Pinpoint the cell where the given text exists, returning its (x, y) midpoint coordinate. 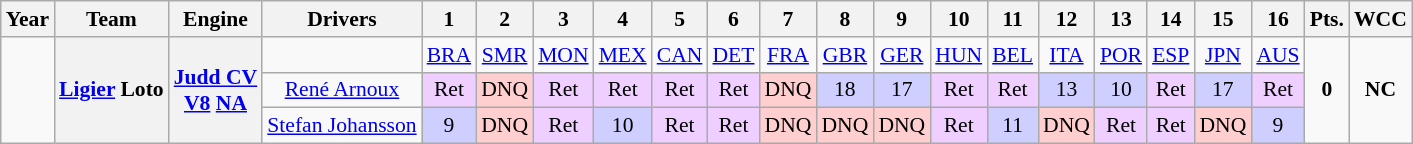
MEX (623, 55)
8 (844, 19)
FRA (788, 55)
1 (450, 19)
CAN (680, 55)
15 (1222, 19)
DET (733, 55)
18 (844, 90)
HUN (958, 55)
POR (1121, 55)
5 (680, 19)
Team (112, 19)
6 (733, 19)
3 (564, 19)
JPN (1222, 55)
2 (504, 19)
Ligier Loto (112, 90)
4 (623, 19)
Year (28, 19)
Engine (216, 19)
ESP (1170, 55)
ITA (1066, 55)
MON (564, 55)
GBR (844, 55)
BEL (1012, 55)
Pts. (1327, 19)
AUS (1278, 55)
SMR (504, 55)
Stefan Johansson (342, 126)
GER (902, 55)
16 (1278, 19)
0 (1327, 90)
René Arnoux (342, 90)
Judd CVV8 NA (216, 90)
14 (1170, 19)
7 (788, 19)
12 (1066, 19)
BRA (450, 55)
WCC (1380, 19)
NC (1380, 90)
Drivers (342, 19)
